Pinpoint the cell where the given text exists, returning its (X, Y) midpoint coordinate. 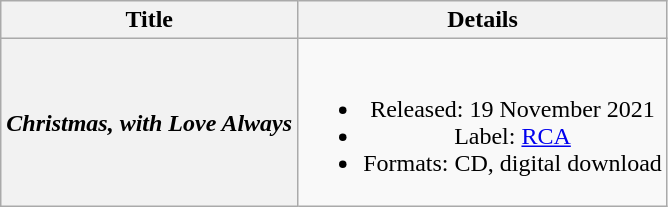
Title (150, 20)
Details (483, 20)
Christmas, with Love Always (150, 122)
Released: 19 November 2021Label: RCAFormats: CD, digital download (483, 122)
